Return (X, Y) of the center of cell containing provided text 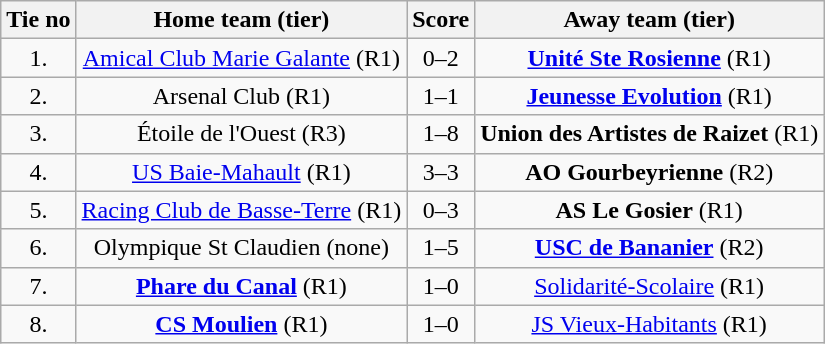
3. (38, 134)
1–8 (441, 134)
AS Le Gosier (R1) (650, 210)
Away team (tier) (650, 20)
USC de Bananier (R2) (650, 248)
Jeunesse Evolution (R1) (650, 96)
3–3 (441, 172)
5. (38, 210)
JS Vieux-Habitants (R1) (650, 324)
1–1 (441, 96)
US Baie-Mahault (R1) (242, 172)
Tie no (38, 20)
CS Moulien (R1) (242, 324)
Solidarité-Scolaire (R1) (650, 286)
2. (38, 96)
1–5 (441, 248)
Home team (tier) (242, 20)
8. (38, 324)
Arsenal Club (R1) (242, 96)
7. (38, 286)
Phare du Canal (R1) (242, 286)
Racing Club de Basse-Terre (R1) (242, 210)
1. (38, 58)
4. (38, 172)
Unité Ste Rosienne (R1) (650, 58)
0–2 (441, 58)
Olympique St Claudien (none) (242, 248)
0–3 (441, 210)
Amical Club Marie Galante (R1) (242, 58)
Score (441, 20)
AO Gourbeyrienne (R2) (650, 172)
Étoile de l'Ouest (R3) (242, 134)
6. (38, 248)
Union des Artistes de Raizet (R1) (650, 134)
